For the text-containing cell, return its midpoint in (X, Y) coordinate format. 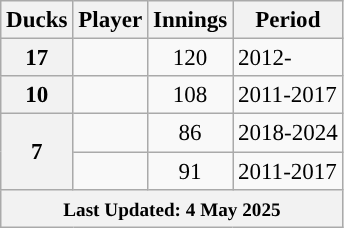
Last Updated: 4 May 2025 (172, 209)
10 (37, 95)
2018-2024 (288, 133)
Player (110, 20)
120 (190, 58)
Period (288, 20)
17 (37, 58)
108 (190, 95)
86 (190, 133)
2012- (288, 58)
91 (190, 171)
7 (37, 152)
Ducks (37, 20)
Innings (190, 20)
